Extract the (X, Y) coordinate from the center of the cell holding the provided text.  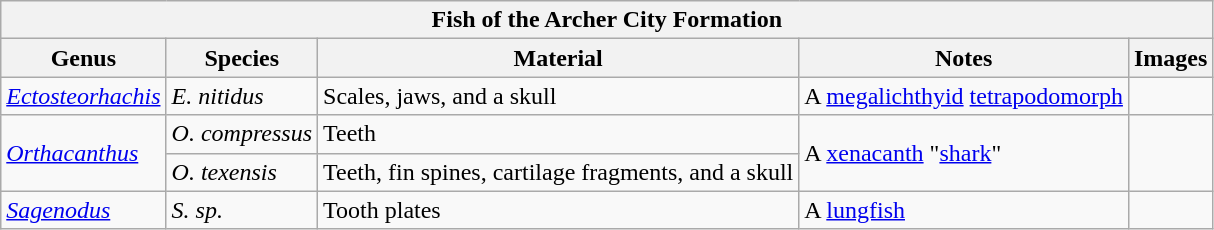
Notes (964, 58)
Material (558, 58)
S. sp. (242, 210)
Genus (84, 58)
A lungfish (964, 210)
Scales, jaws, and a skull (558, 96)
Teeth (558, 134)
Fish of the Archer City Formation (607, 20)
O. compressus (242, 134)
Orthacanthus (84, 153)
A xenacanth "shark" (964, 153)
Species (242, 58)
Teeth, fin spines, cartilage fragments, and a skull (558, 172)
Images (1170, 58)
Sagenodus (84, 210)
Ectosteorhachis (84, 96)
Tooth plates (558, 210)
A megalichthyid tetrapodomorph (964, 96)
O. texensis (242, 172)
E. nitidus (242, 96)
